Search for the cell housing the specified text and yield its [X, Y] center coordinate. 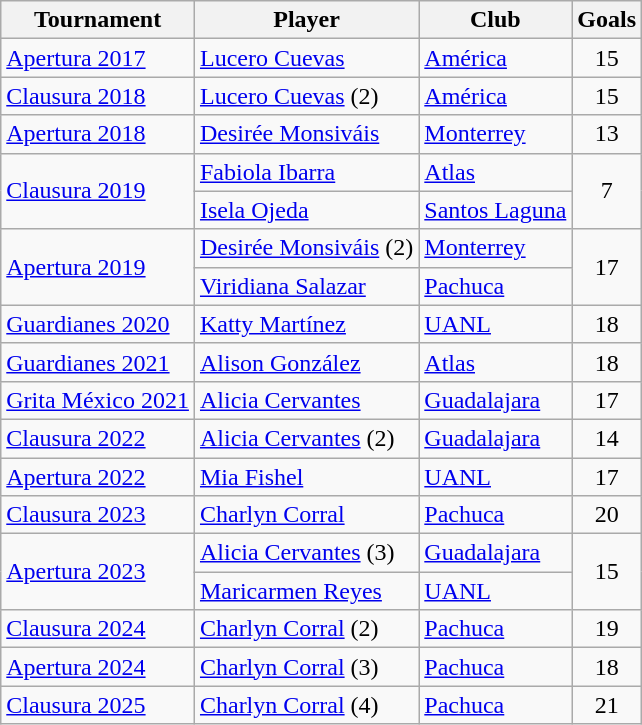
Charlyn Corral (3) [306, 667]
Clausura 2023 [98, 515]
Charlyn Corral (2) [306, 629]
Charlyn Corral [306, 515]
Clausura 2025 [98, 705]
Maricarmen Reyes [306, 591]
Alicia Cervantes (2) [306, 438]
21 [607, 705]
Charlyn Corral (4) [306, 705]
Guardianes 2020 [98, 324]
Tournament [98, 20]
Alicia Cervantes (3) [306, 553]
20 [607, 515]
Lucero Cuevas (2) [306, 96]
Alison González [306, 362]
14 [607, 438]
Clausura 2022 [98, 438]
Club [496, 20]
Lucero Cuevas [306, 58]
Clausura 2018 [98, 96]
Fabiola Ibarra [306, 172]
Clausura 2019 [98, 191]
Desirée Monsiváis [306, 134]
7 [607, 191]
Mia Fishel [306, 477]
Katty Martínez [306, 324]
Isela Ojeda [306, 210]
Guardianes 2021 [98, 362]
Santos Laguna [496, 210]
Apertura 2017 [98, 58]
Apertura 2019 [98, 267]
Player [306, 20]
Viridiana Salazar [306, 286]
13 [607, 134]
Desirée Monsiváis (2) [306, 248]
Apertura 2022 [98, 477]
Apertura 2018 [98, 134]
Clausura 2024 [98, 629]
Goals [607, 20]
19 [607, 629]
Apertura 2024 [98, 667]
Grita México 2021 [98, 400]
Alicia Cervantes [306, 400]
Apertura 2023 [98, 572]
